Detect which cell encompasses the target text, then output its (X, Y) center coordinate. 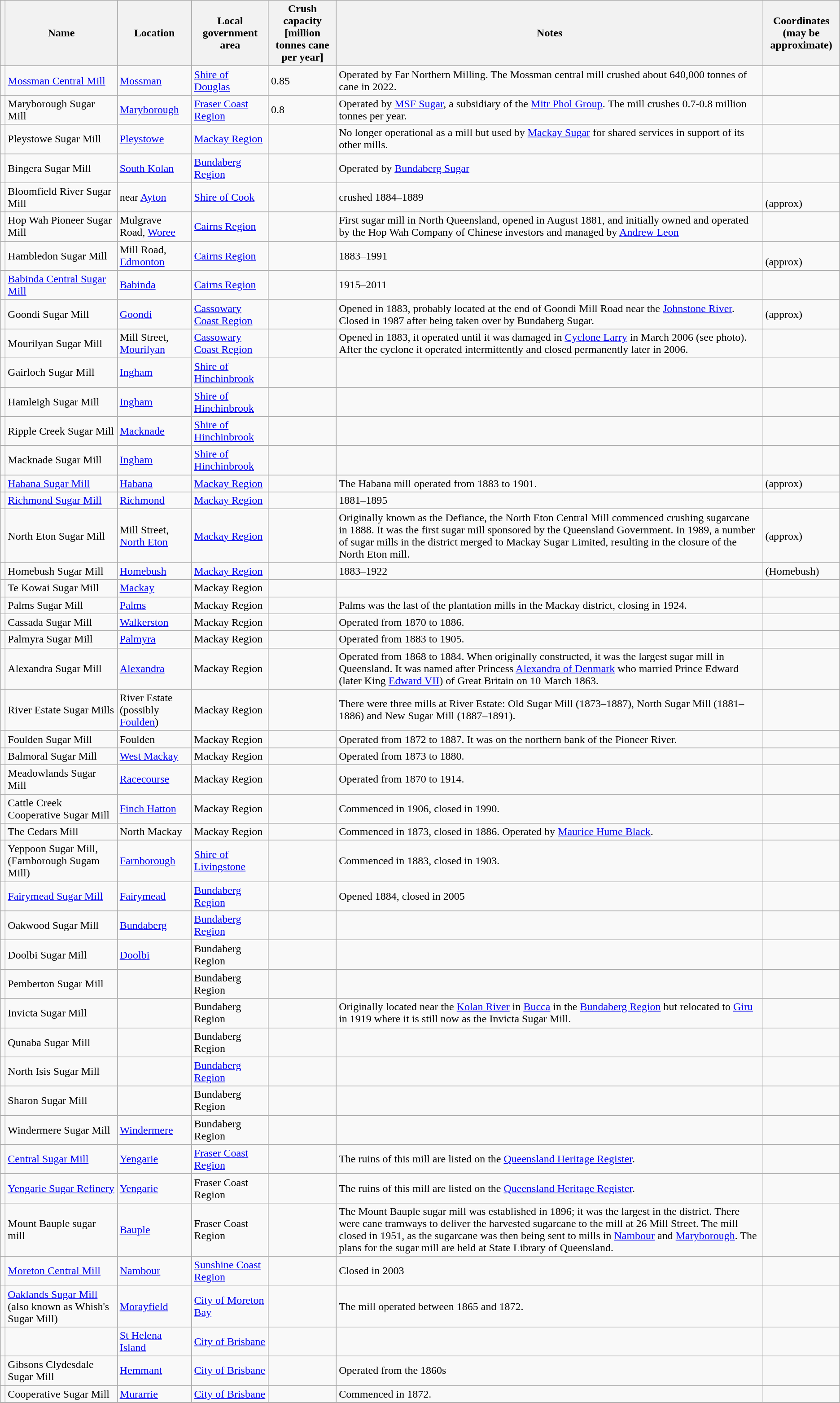
Operated from the 1860s (550, 1371)
Yeppoon Sugar Mill, (Farnborough Sugam Mill) (61, 861)
Palms Sugar Mill (61, 605)
Local government area (230, 33)
Mill Street, North Eton (154, 536)
The Cedars Mill (61, 832)
1881–1895 (550, 501)
Goondi Sugar Mill (61, 314)
South Kolan (154, 168)
Notes (550, 33)
Bloomfield River Sugar Mill (61, 198)
near Ayton (154, 198)
Palmyra (154, 639)
Hambledon Sugar Mill (61, 256)
Foulden (154, 739)
Qunaba Sugar Mill (61, 1042)
Shire of Livingstone (230, 861)
North Mackay (154, 832)
Walkerston (154, 622)
Balmoral Sugar Mill (61, 756)
North Eton Sugar Mill (61, 536)
Mourilyan Sugar Mill (61, 343)
1883–1991 (550, 256)
Homebush Sugar Mill (61, 571)
Windermere (154, 1130)
Mill Street, Mourilyan (154, 343)
Richmond (154, 501)
Goondi (154, 314)
Name (61, 33)
Coordinates(may be approximate) (801, 33)
1883–1922 (550, 571)
Finch Hatton (154, 808)
0.85 (302, 81)
Mossman Central Mill (61, 81)
Central Sugar Mill (61, 1159)
Nambour (154, 1271)
Palms was the last of the plantation mills in the Mackay district, closing in 1924. (550, 605)
Maryborough Sugar Mill (61, 110)
Oaklands Sugar Mill (also known as Whish's Sugar Mill) (61, 1306)
Gairloch Sugar Mill (61, 373)
Operated from 1872 to 1887. It was on the northern bank of the Pioneer River. (550, 739)
Homebush (154, 571)
Hamleigh Sugar Mill (61, 401)
Palmyra Sugar Mill (61, 639)
Operated from 1870 to 1886. (550, 622)
Macknade Sugar Mill (61, 461)
Operated from 1870 to 1914. (550, 779)
Pemberton Sugar Mill (61, 984)
Maryborough (154, 110)
Te Kowai Sugar Mill (61, 588)
West Mackay (154, 756)
Hop Wah Pioneer Sugar Mill (61, 226)
Cattle Creek Cooperative Sugar Mill (61, 808)
River Estate(possibly Foulden) (154, 710)
Bingera Sugar Mill (61, 168)
Palms (154, 605)
Cooperative Sugar Mill (61, 1394)
Invicta Sugar Mill (61, 1013)
Fairymead (154, 896)
Moreton Central Mill (61, 1271)
Doolbi Sugar Mill (61, 954)
Crush capacity[million tonnes cane per year] (302, 33)
Shire of Douglas (230, 81)
North Isis Sugar Mill (61, 1071)
Fairymead Sugar Mill (61, 896)
Macknade (154, 431)
Farnborough (154, 861)
(Homebush) (801, 571)
crushed 1884–1889 (550, 198)
Operated by Bundaberg Sugar (550, 168)
The mill operated between 1865 and 1872. (550, 1306)
Hemmant (154, 1371)
Mill Road, Edmonton (154, 256)
Richmond Sugar Mill (61, 501)
Yengarie Sugar Refinery (61, 1188)
No longer operational as a mill but used by Mackay Sugar for shared services in support of its other mills. (550, 139)
City of Moreton Bay (230, 1306)
Bundaberg (154, 926)
Pleystowe (154, 139)
Ripple Creek Sugar Mill (61, 431)
Cassada Sugar Mill (61, 622)
Commenced in 1883, closed in 1903. (550, 861)
1915–2011 (550, 285)
Operated by MSF Sugar, a subsidiary of the Mitr Phol Group. The mill crushes 0.7-0.8 million tonnes per year. (550, 110)
Mossman (154, 81)
Sharon Sugar Mill (61, 1101)
Windermere Sugar Mill (61, 1130)
Gibsons Clydesdale Sugar Mill (61, 1371)
Closed in 2003 (550, 1271)
Murarrie (154, 1394)
Alexandra Sugar Mill (61, 669)
Commenced in 1872. (550, 1394)
There were three mills at River Estate: Old Sugar Mill (1873–1887), North Sugar Mill (1881–1886) and New Sugar Mill (1887–1891). (550, 710)
Babinda (154, 285)
St Helena Island (154, 1341)
Bauple (154, 1229)
Shire of Cook (230, 198)
Commenced in 1873, closed in 1886. Operated by Maurice Hume Black. (550, 832)
Foulden Sugar Mill (61, 739)
Babinda Central Sugar Mill (61, 285)
The Habana mill operated from 1883 to 1901. (550, 484)
Opened in 1883, probably located at the end of Goondi Mill Road near the Johnstone River. Closed in 1987 after being taken over by Bundaberg Sugar. (550, 314)
Habana (154, 484)
Opened 1884, closed in 2005 (550, 896)
Pleystowe Sugar Mill (61, 139)
0.8 (302, 110)
Mackay (154, 588)
Mount Bauple sugar mill (61, 1229)
Operated from 1873 to 1880. (550, 756)
Mulgrave Road, Woree (154, 226)
Commenced in 1906, closed in 1990. (550, 808)
Oakwood Sugar Mill (61, 926)
Doolbi (154, 954)
Sunshine Coast Region (230, 1271)
Operated by Far Northern Milling. The Mossman central mill crushed about 640,000 tonnes of cane in 2022. (550, 81)
Morayfield (154, 1306)
Location (154, 33)
Habana Sugar Mill (61, 484)
River Estate Sugar Mills (61, 710)
Meadowlands Sugar Mill (61, 779)
Racecourse (154, 779)
Operated from 1883 to 1905. (550, 639)
Alexandra (154, 669)
